Scan for the cell matching the given text and deliver its [x, y] coordinate at center. 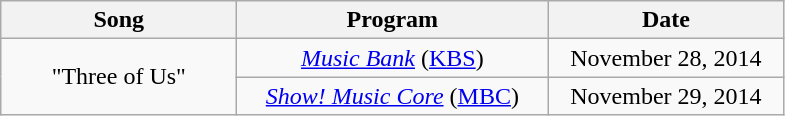
November 29, 2014 [666, 96]
Date [666, 20]
"Three of Us" [119, 77]
November 28, 2014 [666, 58]
Music Bank (KBS) [392, 58]
Song [119, 20]
Program [392, 20]
Show! Music Core (MBC) [392, 96]
